Output the [X, Y] coordinate of the center of the cell containing the given text.  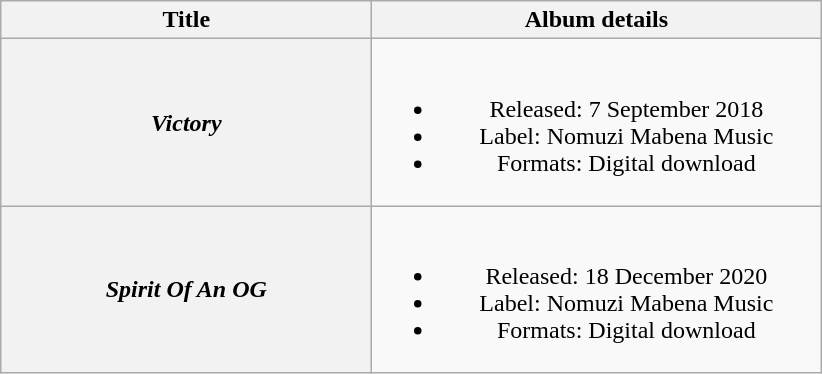
Released: 7 September 2018Label: Nomuzi Mabena MusicFormats: Digital download [596, 122]
Album details [596, 20]
Spirit Of An OG [186, 290]
Released: 18 December 2020Label: Nomuzi Mabena MusicFormats: Digital download [596, 290]
Victory [186, 122]
Title [186, 20]
